Return (x, y) of the center of cell containing provided text 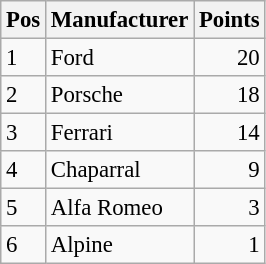
20 (230, 58)
9 (230, 170)
Pos (24, 20)
6 (24, 245)
Chaparral (120, 170)
14 (230, 133)
Ford (120, 58)
Alfa Romeo (120, 208)
Manufacturer (120, 20)
Ferrari (120, 133)
5 (24, 208)
Alpine (120, 245)
18 (230, 95)
Porsche (120, 95)
2 (24, 95)
Points (230, 20)
4 (24, 170)
